Return the (x, y) coordinate for the center point of the cell that contains the specified text.  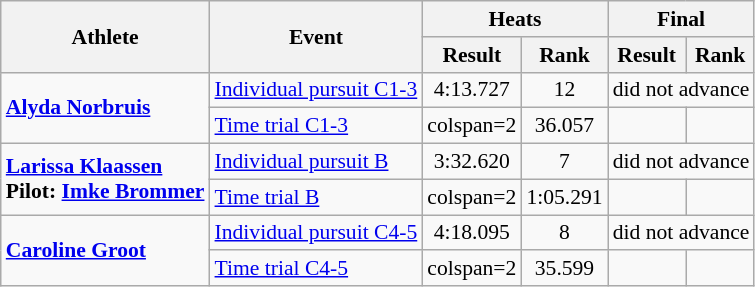
8 (564, 233)
Larissa KlaassenPilot: Imke Brommer (106, 180)
Time trial C1-3 (316, 126)
Individual pursuit C1-3 (316, 90)
Heats (514, 19)
Time trial C4-5 (316, 269)
7 (564, 162)
Final (682, 19)
Time trial B (316, 197)
1:05.291 (564, 197)
Event (316, 36)
36.057 (564, 126)
3:32.620 (472, 162)
Individual pursuit C4-5 (316, 233)
Individual pursuit B (316, 162)
4:18.095 (472, 233)
Caroline Groot (106, 250)
35.599 (564, 269)
Alyda Norbruis (106, 108)
Athlete (106, 36)
12 (564, 90)
4:13.727 (472, 90)
